Determine the (x, y) coordinate at the center of the cell enclosing the given text.  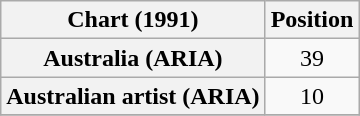
Australia (ARIA) (133, 58)
39 (312, 58)
Position (312, 20)
Australian artist (ARIA) (133, 96)
10 (312, 96)
Chart (1991) (133, 20)
